Scan for the cell matching the given text and deliver its (X, Y) coordinate at center. 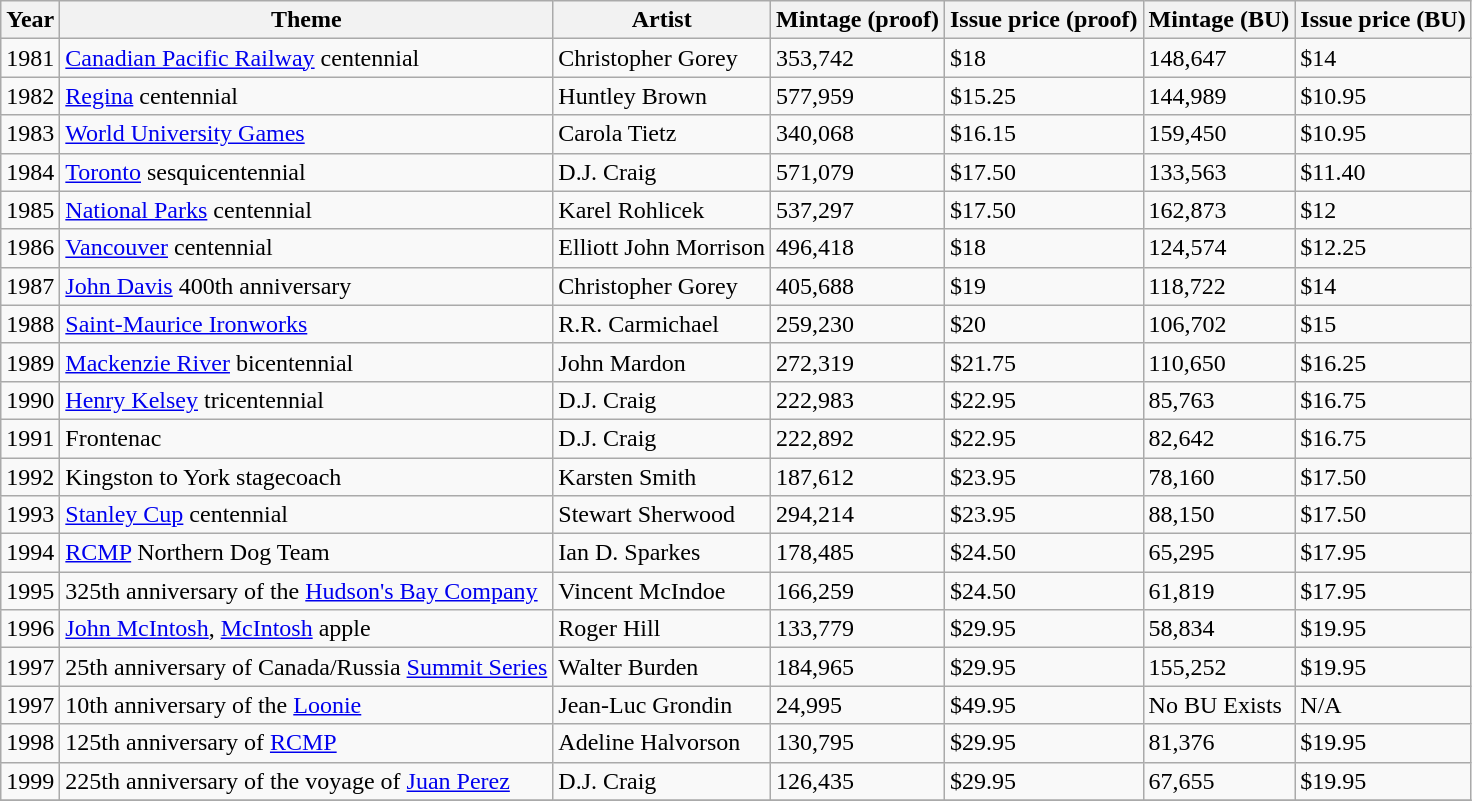
1995 (30, 591)
1996 (30, 629)
Elliott John Morrison (662, 248)
1983 (30, 134)
25th anniversary of Canada/Russia Summit Series (306, 667)
1999 (30, 781)
124,574 (1219, 248)
1981 (30, 58)
N/A (1383, 705)
178,485 (858, 553)
Huntley Brown (662, 96)
1998 (30, 743)
1982 (30, 96)
125th anniversary of RCMP (306, 743)
$12.25 (1383, 248)
118,722 (1219, 286)
1987 (30, 286)
294,214 (858, 515)
496,418 (858, 248)
155,252 (1219, 667)
58,834 (1219, 629)
577,959 (858, 96)
$49.95 (1044, 705)
$19 (1044, 286)
106,702 (1219, 324)
166,259 (858, 591)
1986 (30, 248)
61,819 (1219, 591)
No BU Exists (1219, 705)
162,873 (1219, 210)
272,319 (858, 362)
$11.40 (1383, 172)
82,642 (1219, 438)
1992 (30, 477)
$12 (1383, 210)
Karsten Smith (662, 477)
$16.15 (1044, 134)
126,435 (858, 781)
$15 (1383, 324)
Regina centennial (306, 96)
222,983 (858, 400)
Theme (306, 20)
Roger Hill (662, 629)
159,450 (1219, 134)
571,079 (858, 172)
184,965 (858, 667)
144,989 (1219, 96)
88,150 (1219, 515)
130,795 (858, 743)
World University Games (306, 134)
Henry Kelsey tricentennial (306, 400)
Stanley Cup centennial (306, 515)
National Parks centennial (306, 210)
405,688 (858, 286)
1991 (30, 438)
Jean-Luc Grondin (662, 705)
10th anniversary of the Loonie (306, 705)
110,650 (1219, 362)
Mintage (proof) (858, 20)
353,742 (858, 58)
Canadian Pacific Railway centennial (306, 58)
Stewart Sherwood (662, 515)
340,068 (858, 134)
RCMP Northern Dog Team (306, 553)
John Mardon (662, 362)
325th anniversary of the Hudson's Bay Company (306, 591)
Vancouver centennial (306, 248)
537,297 (858, 210)
148,647 (1219, 58)
Issue price (BU) (1383, 20)
225th anniversary of the voyage of Juan Perez (306, 781)
78,160 (1219, 477)
$21.75 (1044, 362)
$20 (1044, 324)
Kingston to York stagecoach (306, 477)
1984 (30, 172)
187,612 (858, 477)
Artist (662, 20)
R.R. Carmichael (662, 324)
Mintage (BU) (1219, 20)
1985 (30, 210)
81,376 (1219, 743)
67,655 (1219, 781)
Frontenac (306, 438)
John McIntosh, McIntosh apple (306, 629)
Karel Rohlicek (662, 210)
John Davis 400th anniversary (306, 286)
Issue price (proof) (1044, 20)
Vincent McIndoe (662, 591)
222,892 (858, 438)
Walter Burden (662, 667)
1989 (30, 362)
Toronto sesquicentennial (306, 172)
133,779 (858, 629)
133,563 (1219, 172)
Mackenzie River bicentennial (306, 362)
1994 (30, 553)
24,995 (858, 705)
259,230 (858, 324)
$16.25 (1383, 362)
1993 (30, 515)
65,295 (1219, 553)
1990 (30, 400)
Ian D. Sparkes (662, 553)
$15.25 (1044, 96)
Saint-Maurice Ironworks (306, 324)
Year (30, 20)
1988 (30, 324)
Adeline Halvorson (662, 743)
Carola Tietz (662, 134)
85,763 (1219, 400)
